Detect which cell encompasses the target text, then output its (X, Y) center coordinate. 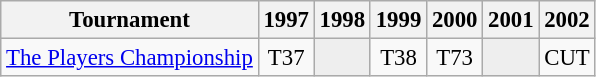
1999 (398, 20)
2002 (567, 20)
T38 (398, 58)
T73 (455, 58)
Tournament (130, 20)
1997 (286, 20)
The Players Championship (130, 58)
2000 (455, 20)
2001 (511, 20)
CUT (567, 58)
T37 (286, 58)
1998 (342, 20)
